Extract the [X, Y] coordinate from the center of the cell holding the provided text.  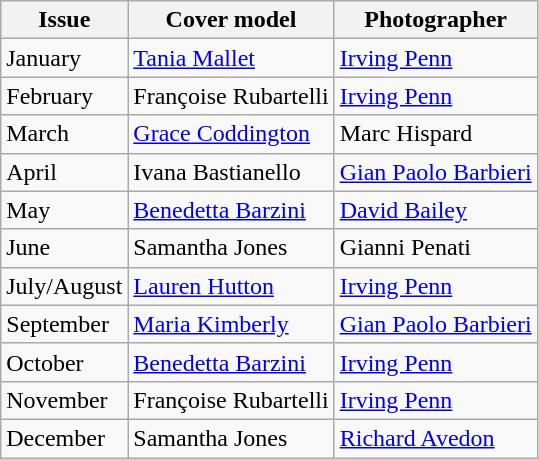
Marc Hispard [436, 134]
Issue [64, 20]
Grace Coddington [231, 134]
David Bailey [436, 210]
May [64, 210]
October [64, 362]
Tania Mallet [231, 58]
February [64, 96]
January [64, 58]
March [64, 134]
April [64, 172]
September [64, 324]
Gianni Penati [436, 248]
Richard Avedon [436, 438]
November [64, 400]
Maria Kimberly [231, 324]
Cover model [231, 20]
December [64, 438]
Lauren Hutton [231, 286]
June [64, 248]
Ivana Bastianello [231, 172]
Photographer [436, 20]
July/August [64, 286]
